From the cell containing the given text, extract its center point as [x, y] coordinate. 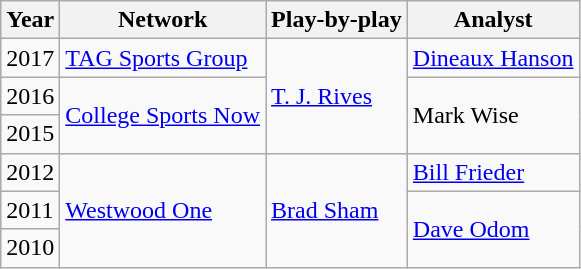
Brad Sham [337, 210]
2017 [30, 58]
2010 [30, 248]
College Sports Now [163, 115]
2015 [30, 134]
TAG Sports Group [163, 58]
Year [30, 20]
Analyst [493, 20]
2016 [30, 96]
Westwood One [163, 210]
Network [163, 20]
T. J. Rives [337, 96]
Bill Frieder [493, 172]
Play-by-play [337, 20]
Mark Wise [493, 115]
2011 [30, 210]
2012 [30, 172]
Dave Odom [493, 229]
Dineaux Hanson [493, 58]
